Capture the cell that displays the provided text and extract its (X, Y) central coordinate. 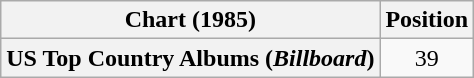
US Top Country Albums (Billboard) (190, 58)
Position (427, 20)
39 (427, 58)
Chart (1985) (190, 20)
